Extract the [x, y] coordinate from the center of the cell holding the provided text.  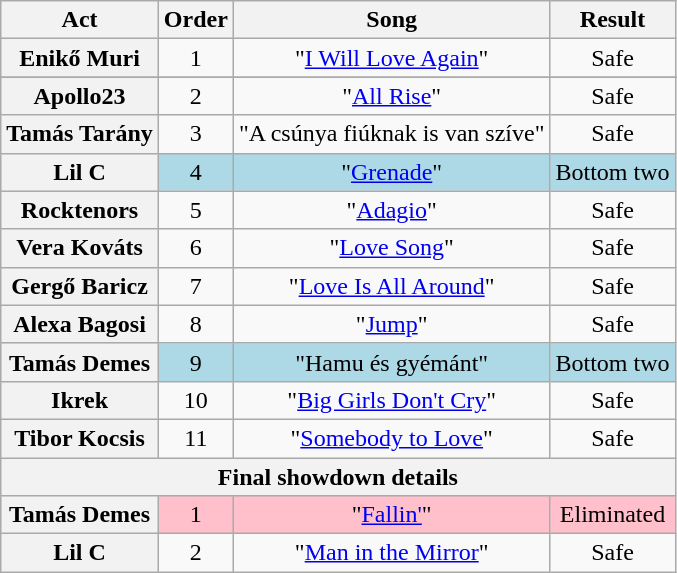
6 [196, 248]
10 [196, 400]
"Hamu és gyémánt" [392, 362]
11 [196, 438]
Final showdown details [338, 477]
"Adagio" [392, 210]
Gergő Baricz [80, 286]
Act [80, 20]
"I Will Love Again" [392, 58]
3 [196, 134]
Result [612, 20]
7 [196, 286]
Ikrek [80, 400]
Apollo23 [80, 96]
Tibor Kocsis [80, 438]
5 [196, 210]
"Fallin'" [392, 515]
8 [196, 324]
Rocktenors [80, 210]
4 [196, 172]
"Somebody to Love" [392, 438]
"All Rise" [392, 96]
"Big Girls Don't Cry" [392, 400]
Enikő Muri [80, 58]
Tamás Tarány [80, 134]
Eliminated [612, 515]
"Man in the Mirror" [392, 553]
"A csúnya fiúknak is van szíve" [392, 134]
Alexa Bagosi [80, 324]
Song [392, 20]
Vera Kováts [80, 248]
"Jump" [392, 324]
"Grenade" [392, 172]
9 [196, 362]
"Love Song" [392, 248]
"Love Is All Around" [392, 286]
Order [196, 20]
